Extract the [X, Y] coordinate from the center of the cell holding the provided text.  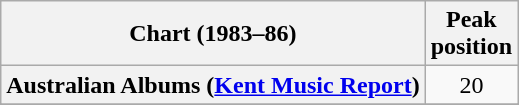
20 [471, 85]
Chart (1983–86) [213, 34]
Peakposition [471, 34]
Australian Albums (Kent Music Report) [213, 85]
